Output the [x, y] coordinate of the center of the cell containing the given text.  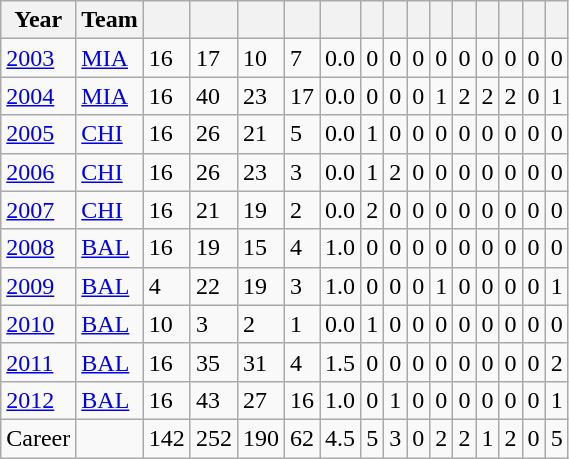
190 [260, 438]
35 [214, 362]
2005 [38, 134]
62 [302, 438]
2003 [38, 58]
2008 [38, 248]
2006 [38, 172]
252 [214, 438]
Year [38, 20]
43 [214, 400]
142 [166, 438]
7 [302, 58]
Team [110, 20]
2009 [38, 286]
2012 [38, 400]
Career [38, 438]
2007 [38, 210]
31 [260, 362]
27 [260, 400]
15 [260, 248]
2011 [38, 362]
2010 [38, 324]
40 [214, 96]
22 [214, 286]
2004 [38, 96]
1.5 [340, 362]
4.5 [340, 438]
